Return the [X, Y] coordinate for the center point of the cell that contains the specified text.  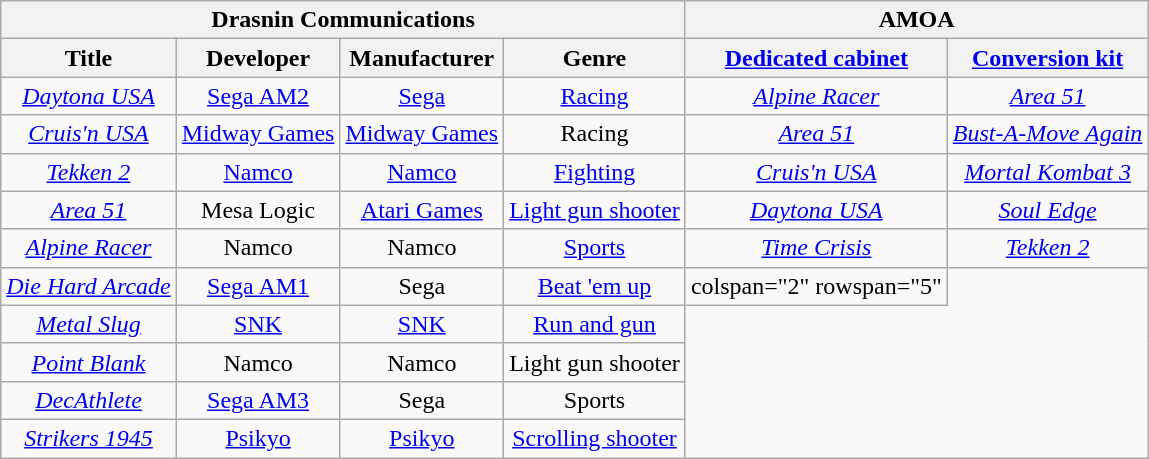
Point Blank [88, 362]
AMOA [916, 20]
Atari Games [422, 210]
Scrolling shooter [595, 438]
Sega AM3 [258, 400]
Beat 'em up [595, 286]
Run and gun [595, 324]
Strikers 1945 [88, 438]
Drasnin Communications [344, 20]
Sega AM2 [258, 96]
Manufacturer [422, 58]
Sega AM1 [258, 286]
Mesa Logic [258, 210]
Title [88, 58]
Die Hard Arcade [88, 286]
Genre [595, 58]
Developer [258, 58]
Fighting [595, 172]
DecAthlete [88, 400]
Metal Slug [88, 324]
Time Crisis [816, 248]
Bust-A-Move Again [1048, 134]
Conversion kit [1048, 58]
colspan="2" rowspan="5" [816, 286]
Mortal Kombat 3 [1048, 172]
Soul Edge [1048, 210]
Dedicated cabinet [816, 58]
